Search for the cell housing the specified text and yield its [x, y] center coordinate. 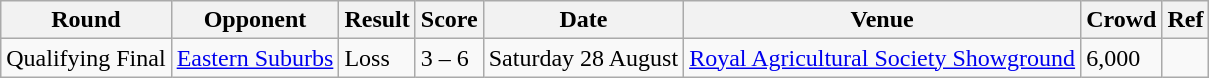
3 – 6 [449, 58]
Result [377, 20]
Score [449, 20]
Round [86, 20]
Qualifying Final [86, 58]
Opponent [255, 20]
Venue [882, 20]
Loss [377, 58]
Eastern Suburbs [255, 58]
Royal Agricultural Society Showground [882, 58]
Crowd [1122, 20]
6,000 [1122, 58]
Saturday 28 August [583, 58]
Ref [1186, 20]
Date [583, 20]
